Extract the [X, Y] coordinate from the center of the cell holding the provided text.  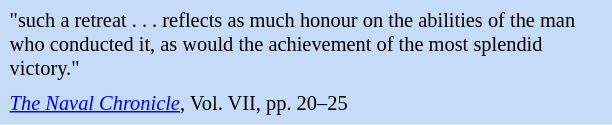
The Naval Chronicle, Vol. VII, pp. 20–25 [306, 104]
"such a retreat . . . reflects as much honour on the abilities of the man who conducted it, as would the achievement of the most splendid victory." [306, 46]
